Scan for the cell matching the given text and deliver its [X, Y] coordinate at center. 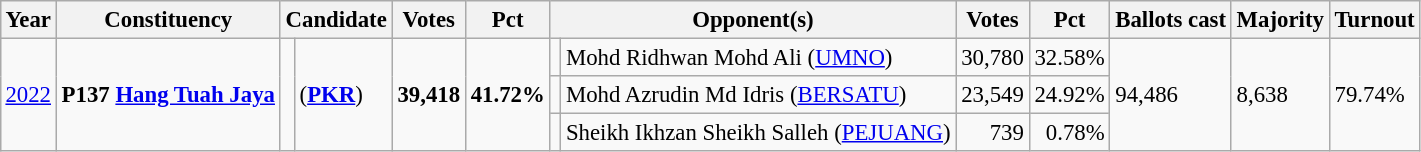
Mohd Ridhwan Mohd Ali (UMNO) [758, 57]
Mohd Azrudin Md Idris (BERSATU) [758, 95]
32.58% [1070, 57]
94,486 [1170, 94]
79.74% [1374, 94]
2022 [28, 94]
30,780 [992, 57]
39,418 [428, 94]
Opponent(s) [753, 20]
41.72% [508, 94]
24.92% [1070, 95]
739 [992, 133]
P137 Hang Tuah Jaya [168, 94]
Sheikh Ikhzan Sheikh Salleh (PEJUANG) [758, 133]
0.78% [1070, 133]
Constituency [168, 20]
Majority [1280, 20]
Candidate [336, 20]
Ballots cast [1170, 20]
(PKR) [343, 94]
8,638 [1280, 94]
23,549 [992, 95]
Turnout [1374, 20]
Year [28, 20]
